Extract the [x, y] coordinate from the center of the cell holding the provided text.  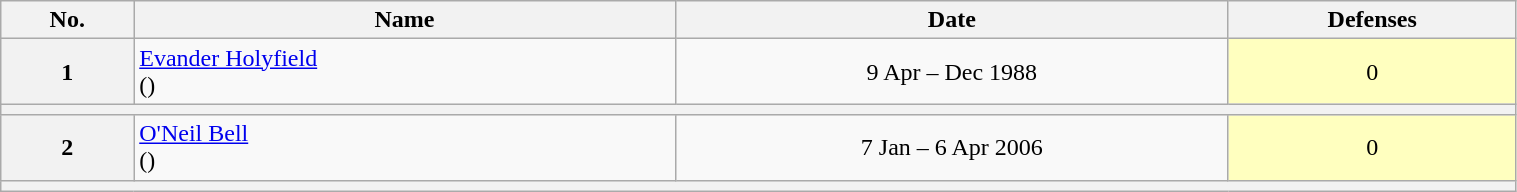
O'Neil Bell() [405, 148]
Date [952, 20]
No. [68, 20]
1 [68, 72]
7 Jan – 6 Apr 2006 [952, 148]
2 [68, 148]
Name [405, 20]
Defenses [1372, 20]
Evander Holyfield() [405, 72]
9 Apr – Dec 1988 [952, 72]
